Return the [X, Y] coordinate for the center point of the cell that contains the specified text.  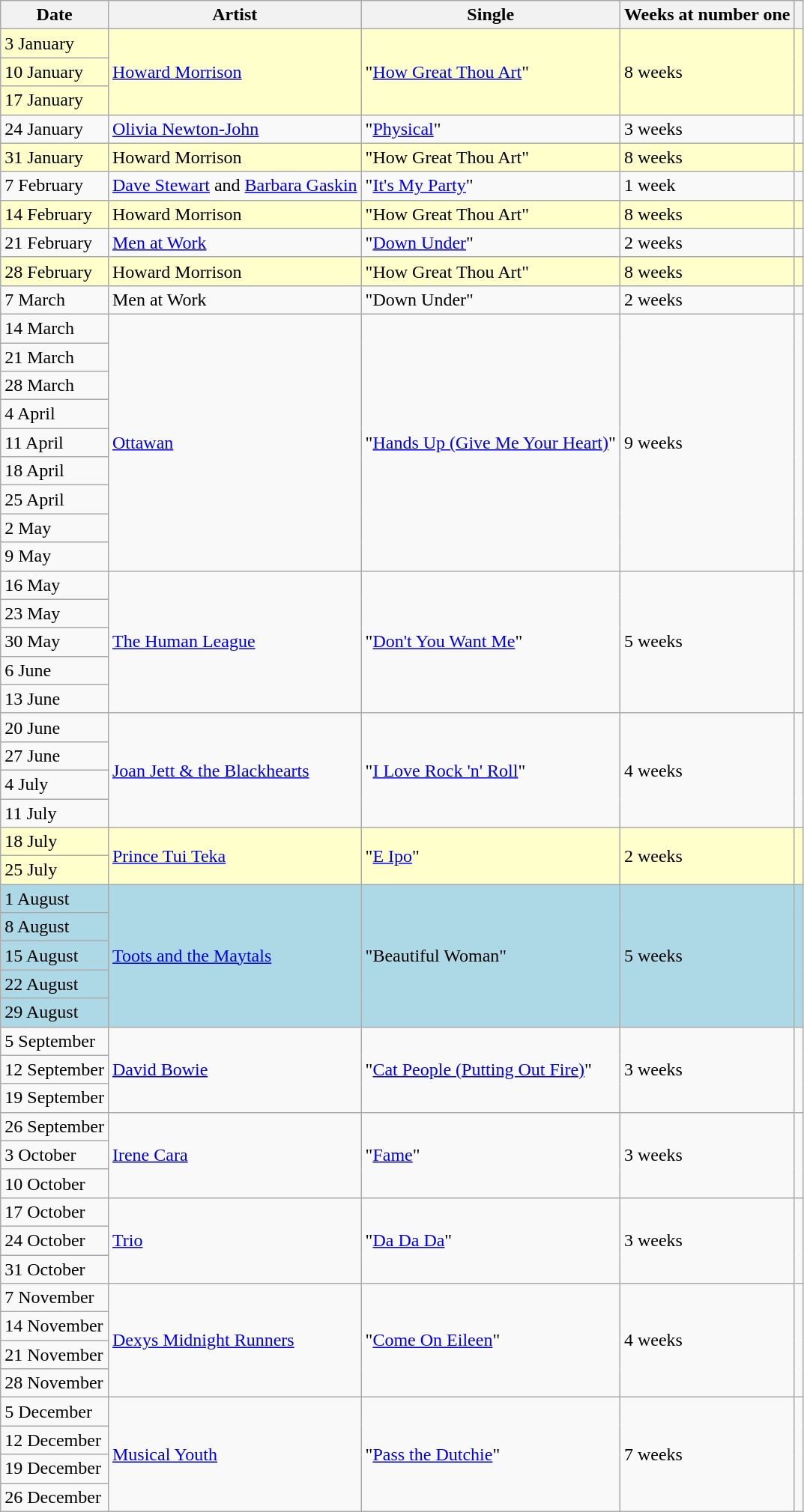
"I Love Rock 'n' Roll" [490, 770]
19 September [55, 1098]
"Don't You Want Me" [490, 642]
Weeks at number one [707, 15]
7 November [55, 1298]
9 weeks [707, 442]
15 August [55, 956]
22 August [55, 984]
"E Ipo" [490, 856]
18 April [55, 471]
17 January [55, 100]
19 December [55, 1469]
"Physical" [490, 129]
14 November [55, 1326]
7 February [55, 186]
4 July [55, 784]
Olivia Newton-John [235, 129]
26 September [55, 1126]
Dexys Midnight Runners [235, 1341]
4 April [55, 414]
5 September [55, 1041]
Dave Stewart and Barbara Gaskin [235, 186]
The Human League [235, 642]
28 February [55, 271]
21 March [55, 357]
10 January [55, 72]
3 January [55, 43]
Irene Cara [235, 1155]
8 August [55, 927]
Toots and the Maytals [235, 956]
14 March [55, 328]
21 February [55, 243]
12 December [55, 1440]
1 August [55, 899]
Joan Jett & the Blackhearts [235, 770]
2 May [55, 528]
11 July [55, 813]
25 July [55, 870]
31 October [55, 1269]
1 week [707, 186]
30 May [55, 642]
7 March [55, 300]
"Hands Up (Give Me Your Heart)" [490, 442]
Musical Youth [235, 1454]
18 July [55, 842]
26 December [55, 1497]
"Fame" [490, 1155]
17 October [55, 1212]
5 December [55, 1412]
24 October [55, 1240]
Prince Tui Teka [235, 856]
"Pass the Dutchie" [490, 1454]
20 June [55, 727]
13 June [55, 699]
16 May [55, 585]
28 November [55, 1383]
Artist [235, 15]
31 January [55, 157]
27 June [55, 756]
12 September [55, 1069]
24 January [55, 129]
Trio [235, 1240]
7 weeks [707, 1454]
"It's My Party" [490, 186]
28 March [55, 386]
"Da Da Da" [490, 1240]
3 October [55, 1155]
10 October [55, 1183]
"Come On Eileen" [490, 1341]
Ottawan [235, 442]
21 November [55, 1355]
6 June [55, 670]
Date [55, 15]
11 April [55, 443]
David Bowie [235, 1069]
"Cat People (Putting Out Fire)" [490, 1069]
Single [490, 15]
29 August [55, 1012]
23 May [55, 613]
9 May [55, 556]
"Beautiful Woman" [490, 956]
14 February [55, 214]
25 April [55, 500]
